Scan for the cell matching the given text and deliver its [X, Y] coordinate at center. 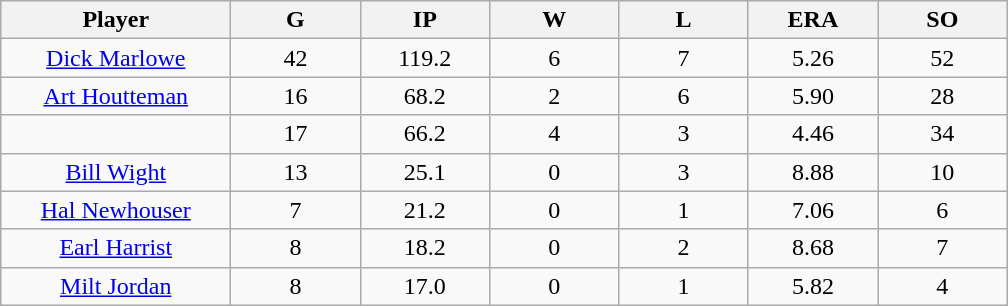
52 [942, 58]
W [554, 20]
Milt Jordan [116, 286]
Hal Newhouser [116, 210]
66.2 [424, 134]
10 [942, 172]
25.1 [424, 172]
34 [942, 134]
5.90 [812, 96]
5.82 [812, 286]
8.68 [812, 248]
L [684, 20]
21.2 [424, 210]
Player [116, 20]
42 [296, 58]
5.26 [812, 58]
Dick Marlowe [116, 58]
16 [296, 96]
4.46 [812, 134]
17.0 [424, 286]
68.2 [424, 96]
17 [296, 134]
Art Houtteman [116, 96]
IP [424, 20]
8.88 [812, 172]
G [296, 20]
119.2 [424, 58]
Bill Wight [116, 172]
18.2 [424, 248]
SO [942, 20]
ERA [812, 20]
Earl Harrist [116, 248]
13 [296, 172]
7.06 [812, 210]
28 [942, 96]
